Determine the [X, Y] coordinate at the center of the cell enclosing the given text.  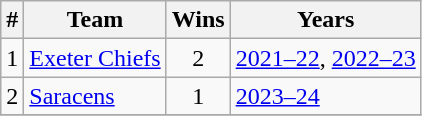
Years [326, 20]
Exeter Chiefs [95, 58]
# [12, 20]
Wins [198, 20]
Saracens [95, 96]
Team [95, 20]
2021–22, 2022–23 [326, 58]
2023–24 [326, 96]
